Locate the cell with the specified text and output its [x, y] center coordinate. 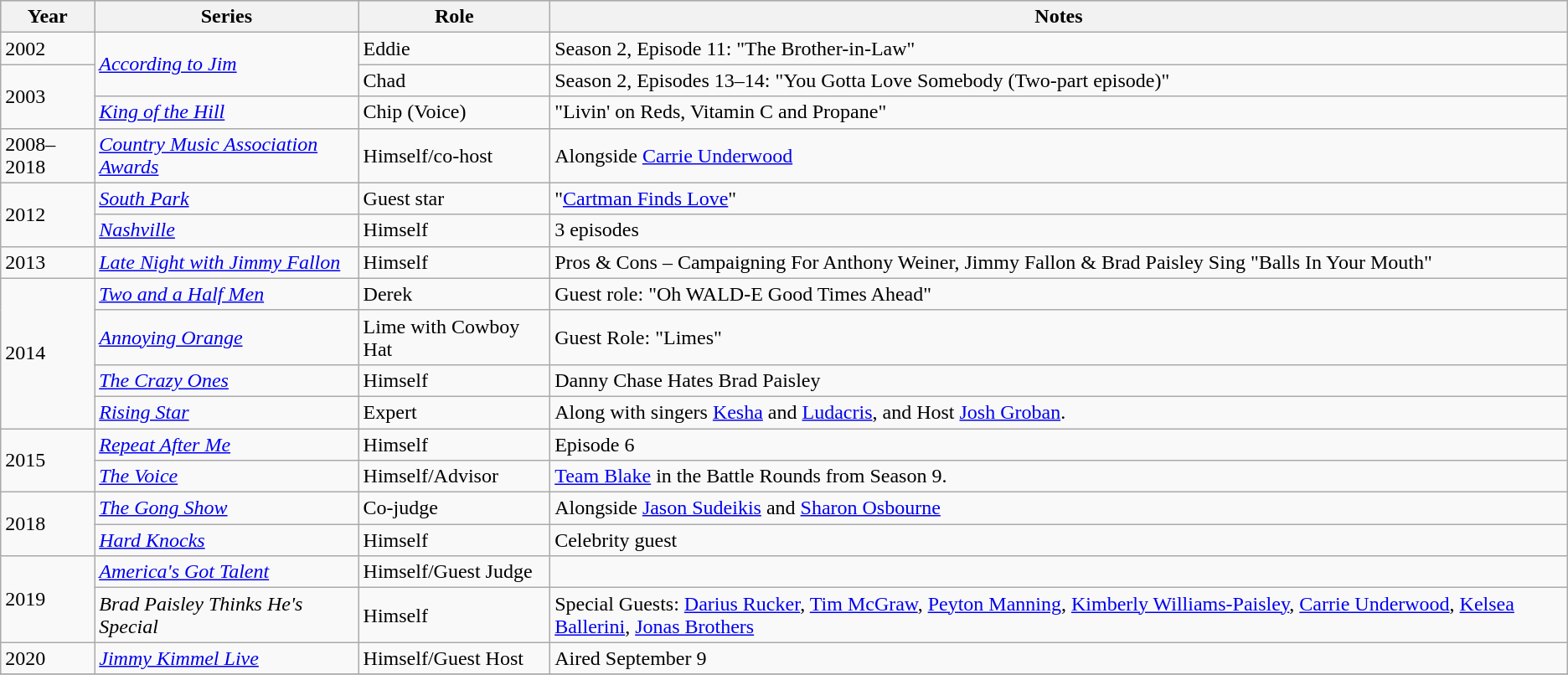
Role [454, 17]
Rising Star [226, 412]
Team Blake in the Battle Rounds from Season 9. [1059, 477]
"Livin' on Reds, Vitamin C and Propane" [1059, 112]
Expert [454, 412]
Nashville [226, 230]
2003 [48, 96]
2014 [48, 353]
Himself/Guest Judge [454, 572]
The Crazy Ones [226, 380]
Jimmy Kimmel Live [226, 658]
Series [226, 17]
Himself/Advisor [454, 477]
2015 [48, 461]
Celebrity guest [1059, 540]
Guest role: "Oh WALD-E Good Times Ahead" [1059, 294]
Alongside Carrie Underwood [1059, 156]
America's Got Talent [226, 572]
Guest star [454, 198]
Late Night with Jimmy Fallon [226, 262]
2002 [48, 49]
Notes [1059, 17]
The Gong Show [226, 508]
"Cartman Finds Love" [1059, 198]
Aired September 9 [1059, 658]
Annoying Orange [226, 337]
2008–2018 [48, 156]
According to Jim [226, 64]
Guest Role: "Limes" [1059, 337]
Co-judge [454, 508]
Episode 6 [1059, 445]
Derek [454, 294]
Himself/co-host [454, 156]
2018 [48, 524]
South Park [226, 198]
Repeat After Me [226, 445]
Lime with Cowboy Hat [454, 337]
Special Guests: Darius Rucker, Tim McGraw, Peyton Manning, Kimberly Williams-Paisley, Carrie Underwood, Kelsea Ballerini, Jonas Brothers [1059, 615]
Country Music Association Awards [226, 156]
Chad [454, 80]
2020 [48, 658]
Eddie [454, 49]
Chip (Voice) [454, 112]
3 episodes [1059, 230]
2012 [48, 214]
Season 2, Episodes 13–14: "You Gotta Love Somebody (Two-part episode)" [1059, 80]
2019 [48, 600]
Season 2, Episode 11: "The Brother-in-Law" [1059, 49]
Brad Paisley Thinks He's Special [226, 615]
Alongside Jason Sudeikis and Sharon Osbourne [1059, 508]
Pros & Cons – Campaigning For Anthony Weiner, Jimmy Fallon & Brad Paisley Sing "Balls In Your Mouth" [1059, 262]
The Voice [226, 477]
Year [48, 17]
2013 [48, 262]
Two and a Half Men [226, 294]
Danny Chase Hates Brad Paisley [1059, 380]
Hard Knocks [226, 540]
Himself/Guest Host [454, 658]
King of the Hill [226, 112]
Along with singers Kesha and Ludacris, and Host Josh Groban. [1059, 412]
